Return the (X, Y) coordinate for the center point of the cell that contains the specified text.  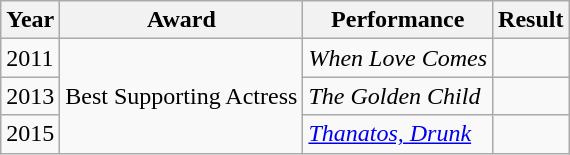
Thanatos, Drunk (398, 134)
Performance (398, 20)
Result (531, 20)
2011 (30, 58)
The Golden Child (398, 96)
When Love Comes (398, 58)
2013 (30, 96)
2015 (30, 134)
Best Supporting Actress (182, 96)
Award (182, 20)
Year (30, 20)
